Provide the (X, Y) coordinate of the cell's center where the given text is located.  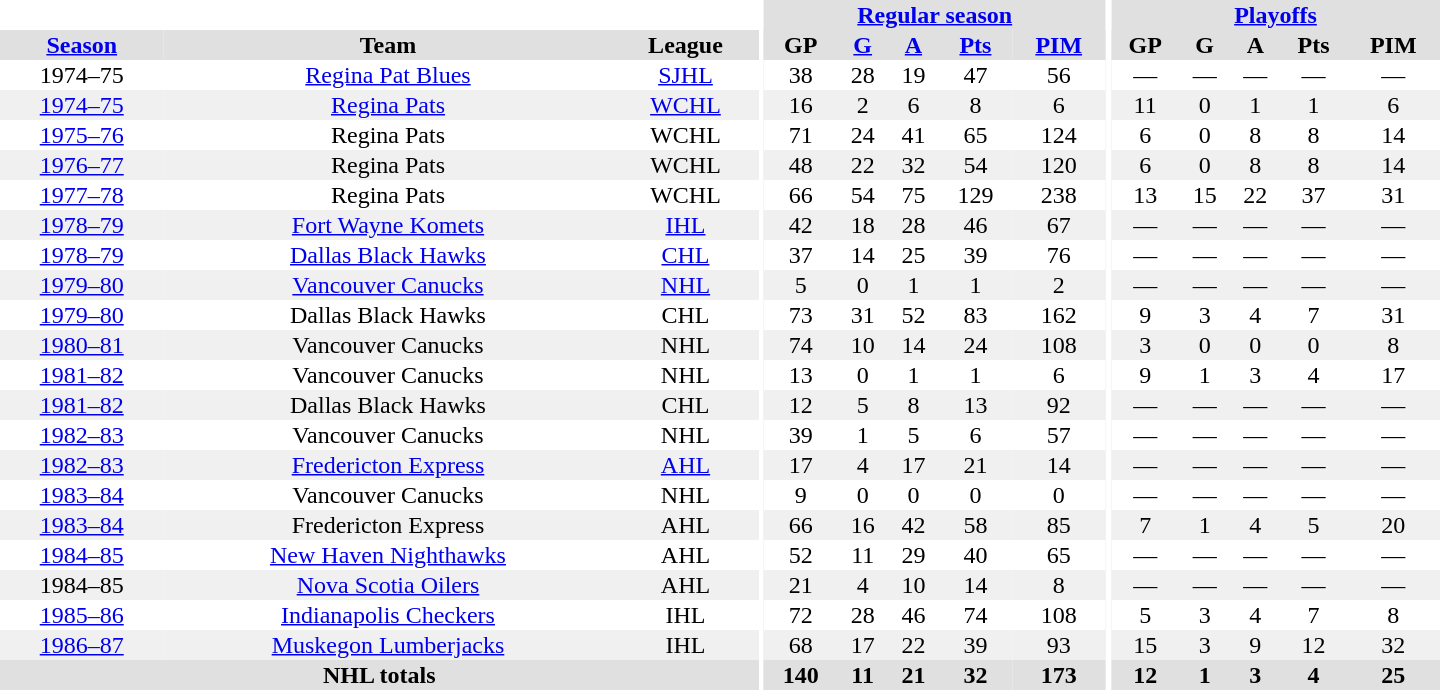
20 (1393, 525)
New Haven Nighthawks (388, 555)
76 (1058, 255)
56 (1058, 75)
1975–76 (82, 135)
1986–87 (82, 645)
93 (1058, 645)
NHL totals (379, 675)
Season (82, 45)
75 (914, 195)
72 (800, 615)
83 (976, 315)
38 (800, 75)
SJHL (685, 75)
71 (800, 135)
Nova Scotia Oilers (388, 585)
41 (914, 135)
92 (1058, 405)
67 (1058, 225)
48 (800, 165)
Muskegon Lumberjacks (388, 645)
1977–78 (82, 195)
40 (976, 555)
Playoffs (1276, 15)
League (685, 45)
238 (1058, 195)
140 (800, 675)
124 (1058, 135)
Regular season (934, 15)
173 (1058, 675)
Team (388, 45)
57 (1058, 435)
73 (800, 315)
129 (976, 195)
162 (1058, 315)
1985–86 (82, 615)
68 (800, 645)
18 (862, 225)
Regina Pat Blues (388, 75)
85 (1058, 525)
1976–77 (82, 165)
Fort Wayne Komets (388, 225)
1980–81 (82, 345)
Indianapolis Checkers (388, 615)
120 (1058, 165)
19 (914, 75)
29 (914, 555)
47 (976, 75)
58 (976, 525)
